Find where the given text appears and provide that cell's center as [x, y] coordinate. 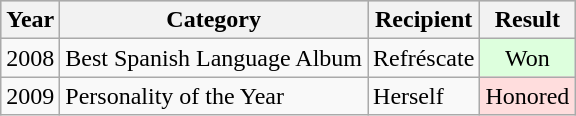
Won [528, 58]
2008 [30, 58]
Refréscate [424, 58]
Year [30, 20]
Herself [424, 96]
Best Spanish Language Album [214, 58]
2009 [30, 96]
Honored [528, 96]
Personality of the Year [214, 96]
Category [214, 20]
Result [528, 20]
Recipient [424, 20]
